Determine the (X, Y) coordinate at the center of the cell enclosing the given text.  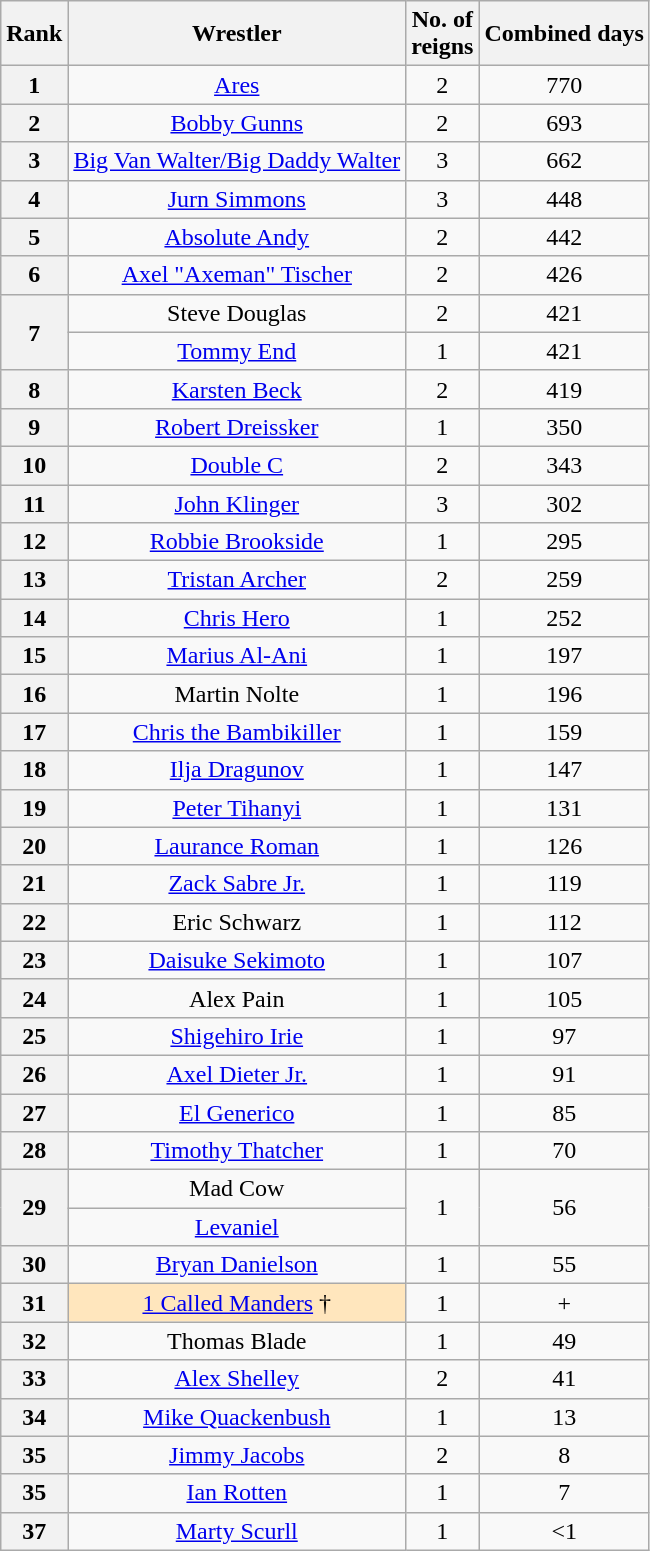
350 (564, 427)
31 (34, 1303)
85 (564, 1113)
El Generico (237, 1113)
Combined days (564, 34)
Alex Pain (237, 998)
131 (564, 808)
Robbie Brookside (237, 542)
+ (564, 1303)
295 (564, 542)
27 (34, 1113)
49 (564, 1341)
34 (34, 1417)
Timothy Thatcher (237, 1151)
20 (34, 846)
97 (564, 1036)
Ian Rotten (237, 1493)
159 (564, 732)
Bryan Danielson (237, 1265)
Shigehiro Irie (237, 1036)
Tommy End (237, 351)
15 (34, 656)
Eric Schwarz (237, 922)
Big Van Walter/Big Daddy Walter (237, 161)
Axel Dieter Jr. (237, 1074)
28 (34, 1151)
Levaniel (237, 1227)
32 (34, 1341)
26 (34, 1074)
196 (564, 694)
37 (34, 1531)
442 (564, 237)
770 (564, 85)
Absolute Andy (237, 237)
29 (34, 1208)
693 (564, 123)
Marius Al-Ani (237, 656)
70 (564, 1151)
25 (34, 1036)
Mike Quackenbush (237, 1417)
112 (564, 922)
Robert Dreissker (237, 427)
41 (564, 1379)
33 (34, 1379)
Axel "Axeman" Tischer (237, 275)
Tristan Archer (237, 580)
426 (564, 275)
Zack Sabre Jr. (237, 884)
4 (34, 199)
Double C (237, 465)
Wrestler (237, 34)
No. ofreigns (442, 34)
55 (564, 1265)
91 (564, 1074)
Mad Cow (237, 1189)
Peter Tihanyi (237, 808)
9 (34, 427)
17 (34, 732)
119 (564, 884)
14 (34, 618)
105 (564, 998)
343 (564, 465)
Rank (34, 34)
1 Called Manders † (237, 1303)
Ilja Dragunov (237, 770)
Jurn Simmons (237, 199)
Ares (237, 85)
Thomas Blade (237, 1341)
5 (34, 237)
11 (34, 503)
Daisuke Sekimoto (237, 960)
19 (34, 808)
23 (34, 960)
Laurance Roman (237, 846)
Martin Nolte (237, 694)
30 (34, 1265)
16 (34, 694)
302 (564, 503)
Chris Hero (237, 618)
147 (564, 770)
24 (34, 998)
18 (34, 770)
107 (564, 960)
419 (564, 389)
Bobby Gunns (237, 123)
John Klinger (237, 503)
197 (564, 656)
21 (34, 884)
Alex Shelley (237, 1379)
<1 (564, 1531)
662 (564, 161)
56 (564, 1208)
Karsten Beck (237, 389)
126 (564, 846)
Chris the Bambikiller (237, 732)
12 (34, 542)
448 (564, 199)
Jimmy Jacobs (237, 1455)
259 (564, 580)
10 (34, 465)
Steve Douglas (237, 313)
252 (564, 618)
Marty Scurll (237, 1531)
22 (34, 922)
6 (34, 275)
